Find where the given text appears and provide that cell's center as (X, Y) coordinate. 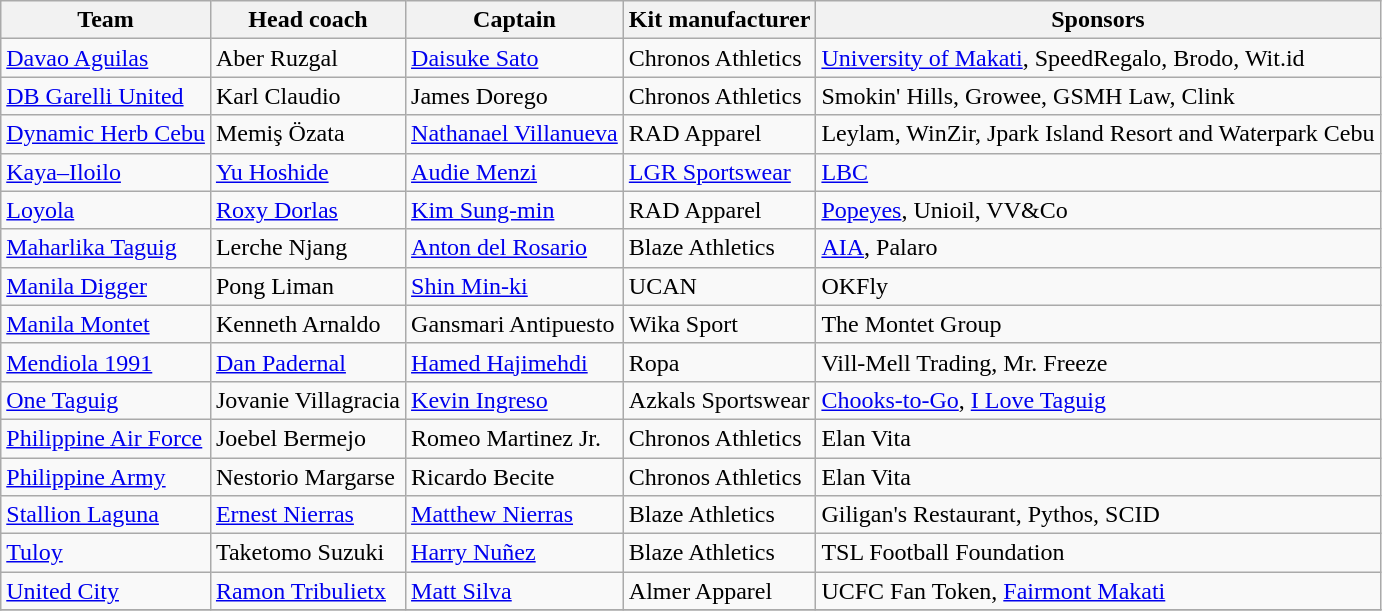
Smokin' Hills, Growee, GSMH Law, Clink (1098, 96)
Team (106, 20)
Ricardo Becite (515, 477)
Jovanie Villagracia (308, 400)
Azkals Sportswear (720, 400)
Tuloy (106, 553)
Joebel Bermejo (308, 438)
Kit manufacturer (720, 20)
Hamed Hajimehdi (515, 362)
Nathanael Villanueva (515, 134)
DB Garelli United (106, 96)
UCAN (720, 286)
Ropa (720, 362)
Memiş Özata (308, 134)
Gansmari Antipuesto (515, 324)
Audie Menzi (515, 172)
Leylam, WinZir, Jpark Island Resort and Waterpark Cebu (1098, 134)
United City (106, 591)
UCFC Fan Token, Fairmont Makati (1098, 591)
One Taguig (106, 400)
Philippine Air Force (106, 438)
Sponsors (1098, 20)
Davao Aguilas (106, 58)
Stallion Laguna (106, 515)
OKFly (1098, 286)
Shin Min-ki (515, 286)
Kenneth Arnaldo (308, 324)
Matt Silva (515, 591)
Chooks-to-Go, I Love Taguig (1098, 400)
Dan Padernal (308, 362)
TSL Football Foundation (1098, 553)
Giligan's Restaurant, Pythos, SCID (1098, 515)
Nestorio Margarse (308, 477)
Manila Digger (106, 286)
Pong Liman (308, 286)
LBC (1098, 172)
Dynamic Herb Cebu (106, 134)
Kim Sung-min (515, 210)
Romeo Martinez Jr. (515, 438)
Roxy Dorlas (308, 210)
Popeyes, Unioil, VV&Co (1098, 210)
Vill-Mell Trading, Mr. Freeze (1098, 362)
LGR Sportswear (720, 172)
James Dorego (515, 96)
Matthew Nierras (515, 515)
Wika Sport (720, 324)
Anton del Rosario (515, 248)
Daisuke Sato (515, 58)
Ernest Nierras (308, 515)
University of Makati, SpeedRegalo, Brodo, Wit.id (1098, 58)
Head coach (308, 20)
Aber Ruzgal (308, 58)
Manila Montet (106, 324)
The Montet Group (1098, 324)
Ramon Tribulietx (308, 591)
Almer Apparel (720, 591)
Lerche Njang (308, 248)
Yu Hoshide (308, 172)
Mendiola 1991 (106, 362)
Captain (515, 20)
Maharlika Taguig (106, 248)
AIA, Palaro (1098, 248)
Loyola (106, 210)
Harry Nuñez (515, 553)
Karl Claudio (308, 96)
Philippine Army (106, 477)
Kevin Ingreso (515, 400)
Kaya–Iloilo (106, 172)
Taketomo Suzuki (308, 553)
